Scan for the cell matching the given text and deliver its (X, Y) coordinate at center. 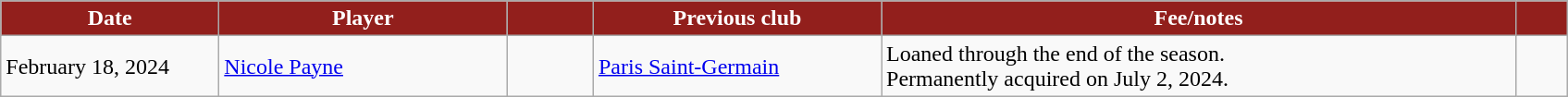
Date (110, 18)
Previous club (736, 18)
Player (363, 18)
February 18, 2024 (110, 67)
Loaned through the end of the season.Permanently acquired on July 2, 2024. (1198, 67)
Fee/notes (1198, 18)
Paris Saint-Germain (736, 67)
Nicole Payne (363, 67)
